Determine the [X, Y] coordinate at the center of the cell enclosing the given text.  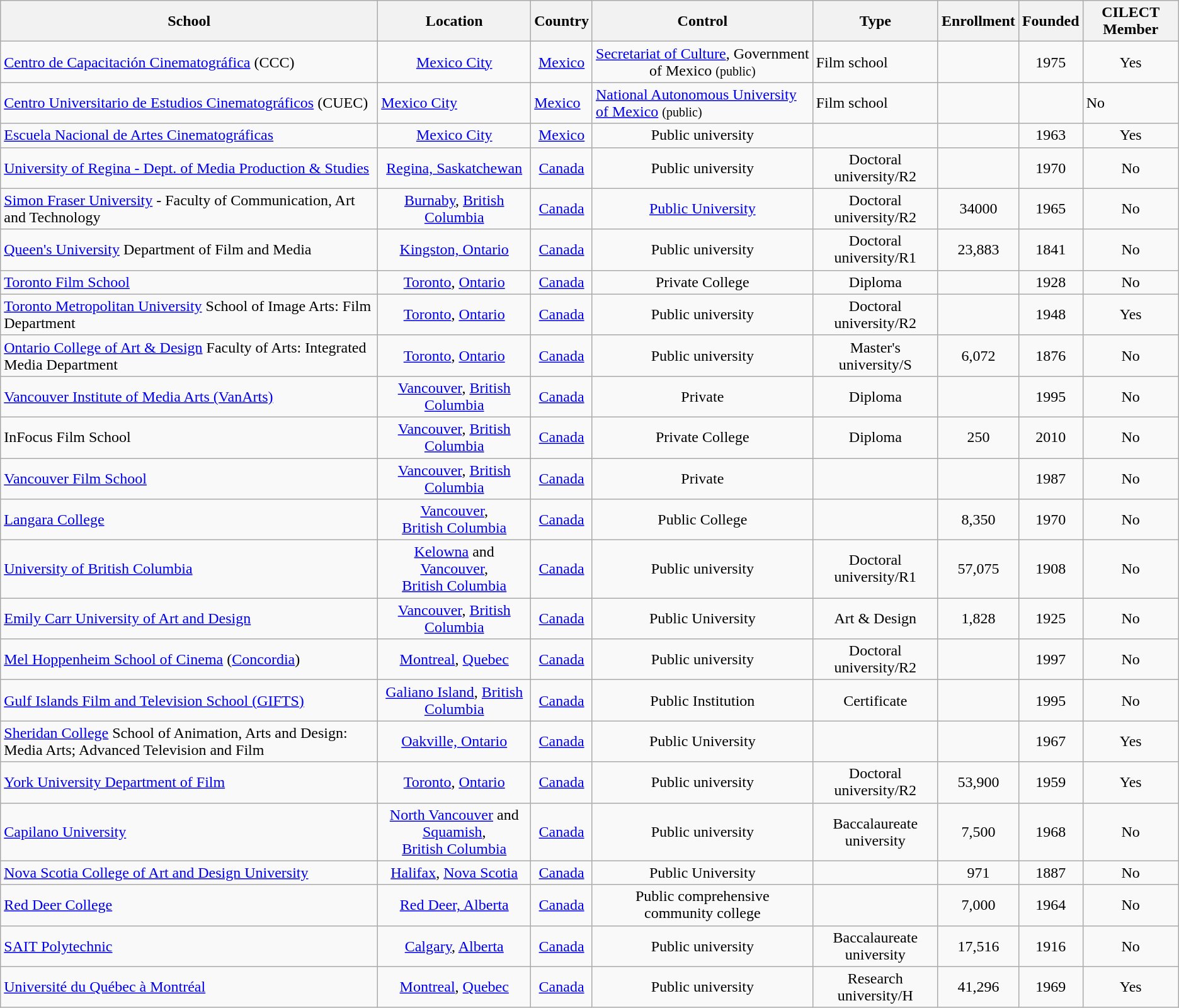
York University Department of Film [189, 782]
Red Deer, Alberta [455, 905]
Secretariat of Culture, Government of Mexico (public) [702, 62]
Centro de Capacitación Cinematográfica (CCC) [189, 62]
1964 [1051, 905]
41,296 [978, 987]
University of British Columbia [189, 569]
Kelowna and Vancouver,British Columbia [455, 569]
Halifax, Nova Scotia [455, 873]
Enrollment [978, 21]
Founded [1051, 21]
1,828 [978, 618]
6,072 [978, 355]
1925 [1051, 618]
1968 [1051, 832]
Queen's University Department of Film and Media [189, 249]
Art & Design [875, 618]
Université du Québec à Montréal [189, 987]
Toronto Metropolitan University School of Image Arts: Film Department [189, 315]
Regina, Saskatchewan [455, 167]
Public comprehensivecommunity college [702, 905]
8,350 [978, 520]
North Vancouver and Squamish,British Columbia [455, 832]
SAIT Polytechnic [189, 946]
Mel Hoppenheim School of Cinema (Concordia) [189, 660]
1975 [1051, 62]
971 [978, 873]
1965 [1051, 209]
2010 [1051, 437]
Oakville, Ontario [455, 742]
1876 [1051, 355]
1997 [1051, 660]
Research university/H [875, 987]
1987 [1051, 479]
250 [978, 437]
Kingston, Ontario [455, 249]
Emily Carr University of Art and Design [189, 618]
17,516 [978, 946]
1916 [1051, 946]
Langara College [189, 520]
Simon Fraser University - Faculty of Communication, Art and Technology [189, 209]
Control [702, 21]
Sheridan College School of Animation, Arts and Design: Media Arts; Advanced Television and Film [189, 742]
7,500 [978, 832]
1969 [1051, 987]
1967 [1051, 742]
Toronto Film School [189, 282]
InFocus Film School [189, 437]
1948 [1051, 315]
School [189, 21]
University of Regina - Dept. of Media Production & Studies [189, 167]
1959 [1051, 782]
Galiano Island, British Columbia [455, 700]
Certificate [875, 700]
Location [455, 21]
Country [562, 21]
1928 [1051, 282]
23,883 [978, 249]
Capilano University [189, 832]
1887 [1051, 873]
1908 [1051, 569]
Public Institution [702, 700]
1963 [1051, 135]
57,075 [978, 569]
1841 [1051, 249]
Ontario College of Art & Design Faculty of Arts: Integrated Media Department [189, 355]
Gulf Islands Film and Television School (GIFTS) [189, 700]
Red Deer College [189, 905]
Vancouver Institute of Media Arts (VanArts) [189, 397]
Calgary, Alberta [455, 946]
Centro Universitario de Estudios Cinematográficos (CUEC) [189, 103]
Vancouver Film School [189, 479]
Type [875, 21]
Public College [702, 520]
34000 [978, 209]
Burnaby, British Columbia [455, 209]
7,000 [978, 905]
53,900 [978, 782]
CILECT Member [1131, 21]
National Autonomous University of Mexico (public) [702, 103]
Master's university/S [875, 355]
Escuela Nacional de Artes Cinematográficas [189, 135]
Vancouver,British Columbia [455, 520]
Nova Scotia College of Art and Design University [189, 873]
